Return [x, y] of the center of cell containing provided text 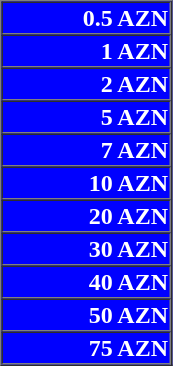
75 AZN [87, 348]
10 AZN [87, 182]
20 AZN [87, 216]
1 AZN [87, 50]
0.5 AZN [87, 18]
30 AZN [87, 248]
2 AZN [87, 84]
7 AZN [87, 150]
5 AZN [87, 116]
50 AZN [87, 314]
40 AZN [87, 282]
